Provide the (x, y) coordinate of the cell's center where the given text is located.  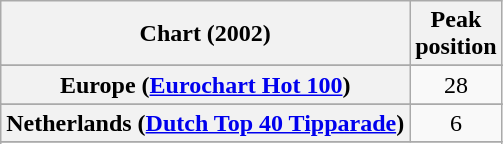
Peakposition (456, 34)
Netherlands (Dutch Top 40 Tipparade) (206, 123)
6 (456, 123)
Europe (Eurochart Hot 100) (206, 85)
Chart (2002) (206, 34)
28 (456, 85)
